Extract the [x, y] coordinate from the center of the cell holding the provided text.  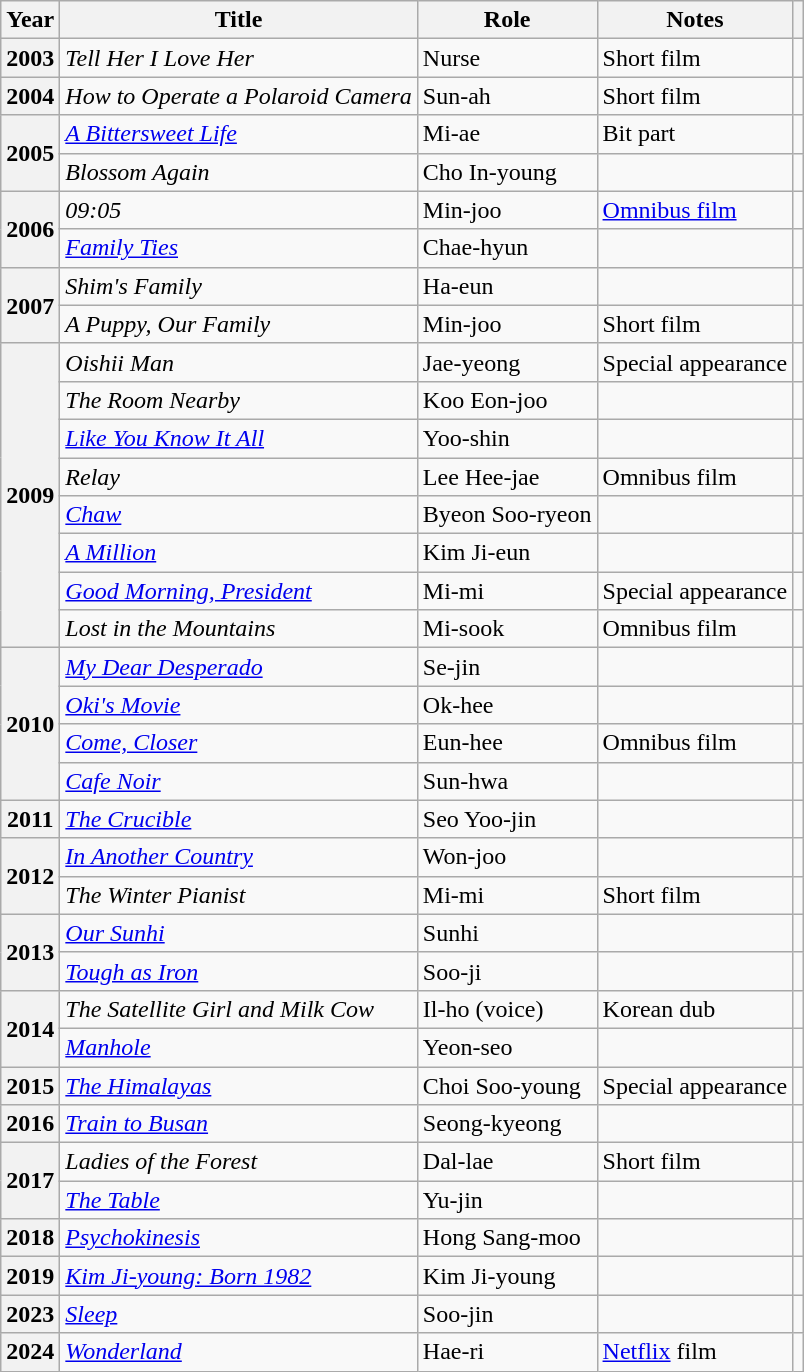
Soo-ji [507, 971]
Psychokinesis [238, 1238]
Sleep [238, 1314]
Tell Her I Love Her [238, 58]
2019 [30, 1276]
09:05 [238, 210]
Cho In-young [507, 172]
Train to Busan [238, 1124]
Soo-jin [507, 1314]
2009 [30, 495]
A Million [238, 553]
Ladies of the Forest [238, 1162]
Oki's Movie [238, 705]
2024 [30, 1352]
Come, Closer [238, 743]
Ha-eun [507, 286]
Manhole [238, 1047]
Seong-kyeong [507, 1124]
2011 [30, 819]
Year [30, 20]
2023 [30, 1314]
Shim's Family [238, 286]
Bit part [695, 134]
The Satellite Girl and Milk Cow [238, 1009]
2005 [30, 153]
2007 [30, 305]
The Crucible [238, 819]
In Another Country [238, 857]
The Room Nearby [238, 400]
Role [507, 20]
Blossom Again [238, 172]
Won-joo [507, 857]
The Winter Pianist [238, 895]
2013 [30, 952]
2015 [30, 1085]
Tough as Iron [238, 971]
Kim Ji-young [507, 1276]
2004 [30, 96]
Kim Ji-young: Born 1982 [238, 1276]
2016 [30, 1124]
A Puppy, Our Family [238, 324]
Korean dub [695, 1009]
How to Operate a Polaroid Camera [238, 96]
Relay [238, 477]
Hae-ri [507, 1352]
Wonderland [238, 1352]
A Bittersweet Life [238, 134]
My Dear Desperado [238, 667]
Lost in the Mountains [238, 629]
Sunhi [507, 933]
Sun-ah [507, 96]
Yeon-seo [507, 1047]
Good Morning, President [238, 591]
The Himalayas [238, 1085]
Eun-hee [507, 743]
2003 [30, 58]
Chae-hyun [507, 248]
Kim Ji-eun [507, 553]
Dal-lae [507, 1162]
2014 [30, 1028]
Family Ties [238, 248]
Like You Know It All [238, 438]
Our Sunhi [238, 933]
Title [238, 20]
The Table [238, 1200]
2010 [30, 724]
Notes [695, 20]
Byeon Soo-ryeon [507, 515]
2018 [30, 1238]
Sun-hwa [507, 781]
Chaw [238, 515]
Netflix film [695, 1352]
Hong Sang-moo [507, 1238]
Koo Eon-joo [507, 400]
Mi-sook [507, 629]
2012 [30, 876]
Il-ho (voice) [507, 1009]
2006 [30, 229]
Ok-hee [507, 705]
Seo Yoo-jin [507, 819]
2017 [30, 1181]
Yoo-shin [507, 438]
Lee Hee-jae [507, 477]
Cafe Noir [238, 781]
Jae-yeong [507, 362]
Se-jin [507, 667]
Nurse [507, 58]
Yu-jin [507, 1200]
Choi Soo-young [507, 1085]
Oishii Man [238, 362]
Mi-ae [507, 134]
